Determine the [X, Y] coordinate at the center of the cell enclosing the given text.  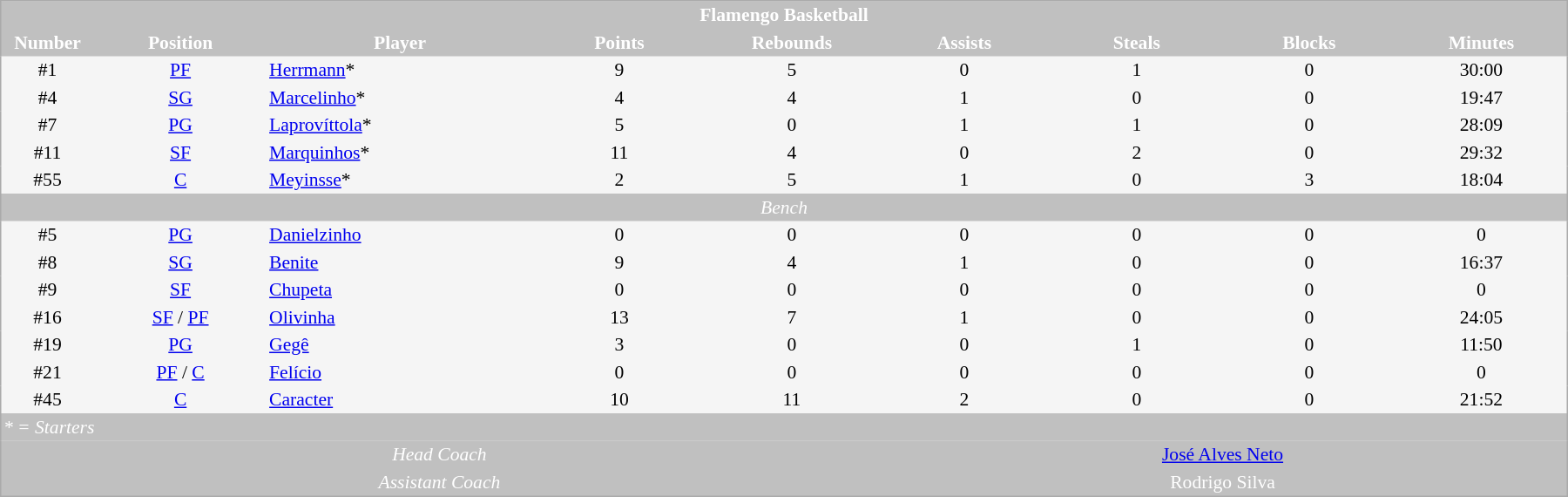
#19 [47, 345]
PF [180, 70]
Minutes [1482, 43]
#4 [47, 98]
Head Coach [439, 455]
29:32 [1482, 153]
#21 [47, 372]
Player [400, 43]
7 [792, 317]
28:09 [1482, 126]
SF / PF [180, 317]
#11 [47, 153]
Flamengo Basketball [784, 15]
Laprovíttola* [400, 126]
Danielzinho [400, 235]
#1 [47, 70]
Marcelinho* [400, 98]
Caracter [400, 399]
Meyinsse* [400, 180]
24:05 [1482, 317]
#7 [47, 126]
José Alves Neto [1223, 455]
Position [180, 43]
Rodrigo Silva [1223, 482]
Assistant Coach [439, 482]
11:50 [1482, 345]
Olivinha [400, 317]
#45 [47, 399]
19:47 [1482, 98]
Steals [1137, 43]
Chupeta [400, 289]
Assists [964, 43]
#9 [47, 289]
Number [47, 43]
PF / C [180, 372]
Blocks [1309, 43]
30:00 [1482, 70]
Benite [400, 262]
10 [619, 399]
21:52 [1482, 399]
18:04 [1482, 180]
13 [619, 317]
#5 [47, 235]
#55 [47, 180]
#16 [47, 317]
16:37 [1482, 262]
Rebounds [792, 43]
Herrmann* [400, 70]
* = Starters [784, 427]
Felício [400, 372]
Bench [784, 208]
Points [619, 43]
Gegê [400, 345]
Marquinhos* [400, 153]
#8 [47, 262]
